From the cell containing the given text, extract its center point as (x, y) coordinate. 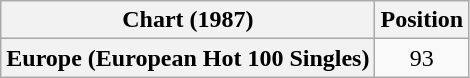
Position (422, 20)
93 (422, 58)
Europe (European Hot 100 Singles) (188, 58)
Chart (1987) (188, 20)
